Return the (x, y) coordinate for the center point of the cell that contains the specified text.  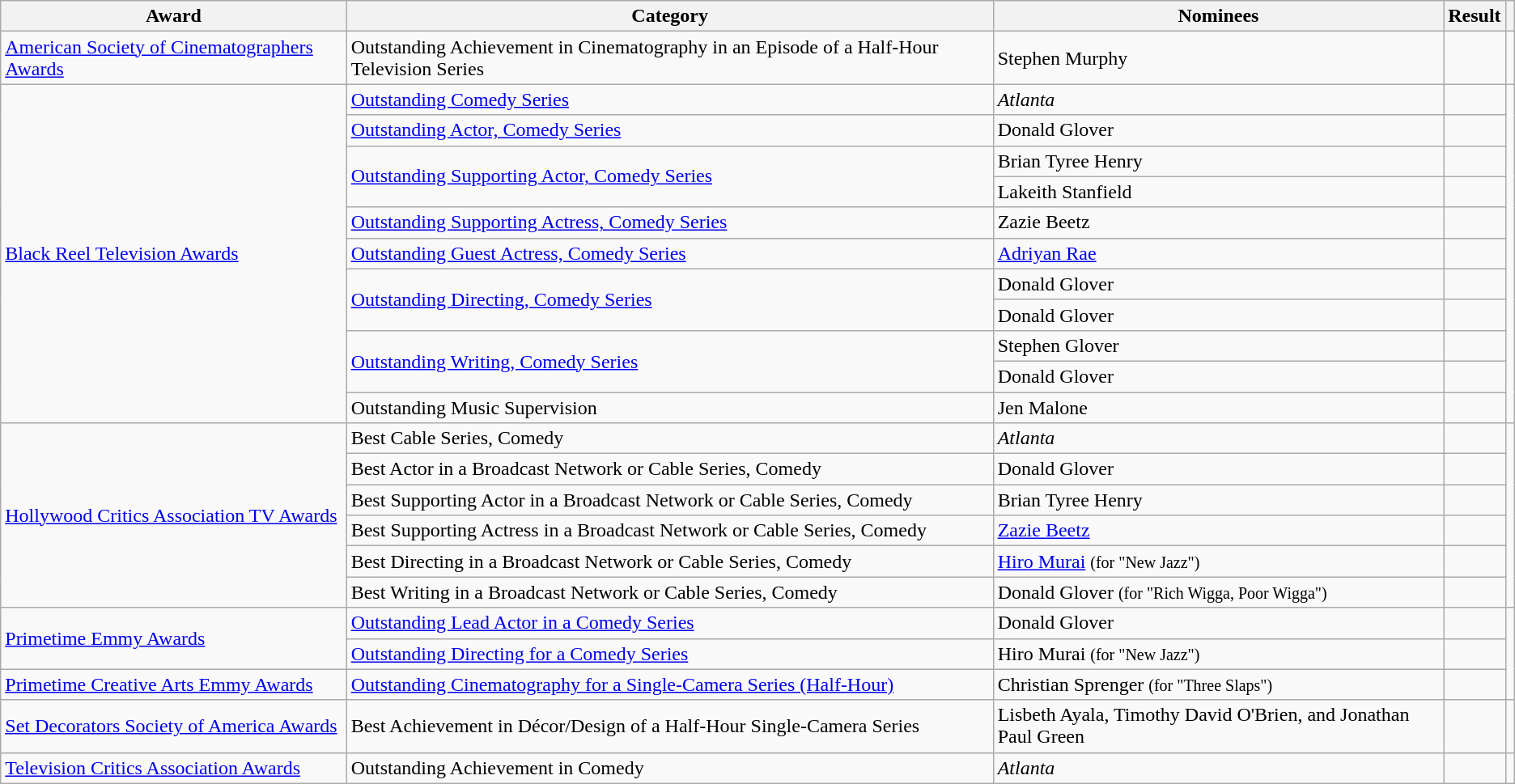
Donald Glover (for "Rich Wigga, Poor Wigga") (1219, 592)
Hollywood Critics Association TV Awards (173, 515)
Set Decorators Society of America Awards (173, 727)
Christian Sprenger (for "Three Slaps") (1219, 684)
Stephen Murphy (1219, 58)
Result (1475, 16)
Black Reel Television Awards (173, 254)
Outstanding Directing for a Comedy Series (670, 654)
Outstanding Lead Actor in a Comedy Series (670, 623)
Outstanding Actor, Comedy Series (670, 130)
Outstanding Writing, Comedy Series (670, 361)
Best Supporting Actress in a Broadcast Network or Cable Series, Comedy (670, 531)
Outstanding Cinematography for a Single-Camera Series (Half-Hour) (670, 684)
Best Achievement in Décor/Design of a Half-Hour Single-Camera Series (670, 727)
Lakeith Stanfield (1219, 192)
Outstanding Directing, Comedy Series (670, 299)
Award (173, 16)
Outstanding Music Supervision (670, 407)
Outstanding Supporting Actress, Comedy Series (670, 222)
Jen Malone (1219, 407)
Outstanding Comedy Series (670, 100)
Best Cable Series, Comedy (670, 439)
Outstanding Guest Actress, Comedy Series (670, 253)
Stephen Glover (1219, 345)
Outstanding Achievement in Cinematography in an Episode of a Half-Hour Television Series (670, 58)
Primetime Creative Arts Emmy Awards (173, 684)
Nominees (1219, 16)
Outstanding Supporting Actor, Comedy Series (670, 176)
Television Critics Association Awards (173, 768)
Category (670, 16)
Best Directing in a Broadcast Network or Cable Series, Comedy (670, 562)
Outstanding Achievement in Comedy (670, 768)
Best Writing in a Broadcast Network or Cable Series, Comedy (670, 592)
Lisbeth Ayala, Timothy David O'Brien, and Jonathan Paul Green (1219, 727)
Adriyan Rae (1219, 253)
Primetime Emmy Awards (173, 638)
American Society of Cinematographers Awards (173, 58)
Best Actor in a Broadcast Network or Cable Series, Comedy (670, 469)
Best Supporting Actor in a Broadcast Network or Cable Series, Comedy (670, 500)
